Identify which cell holds the provided text, then report its [x, y] central coordinate. 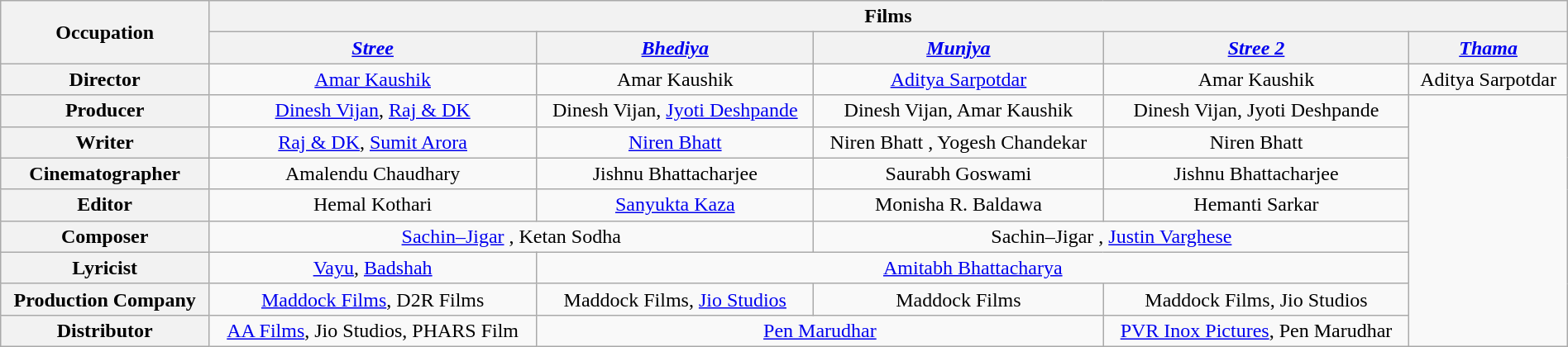
Maddock Films, D2R Films [373, 299]
Stree 2 [1256, 48]
Hemal Kothari [373, 205]
Thama [1489, 48]
Bhediya [675, 48]
Sachin–Jigar , Justin Varghese [1111, 236]
Sanyukta Kaza [675, 205]
Editor [105, 205]
Amitabh Bhattacharya [973, 268]
Hemanti Sarkar [1256, 205]
Niren Bhatt , Yogesh Chandekar [958, 142]
Writer [105, 142]
Composer [105, 236]
Films [888, 17]
Lyricist [105, 268]
AA Films, Jio Studios, PHARS Film [373, 330]
Stree [373, 48]
Occupation [105, 32]
Dinesh Vijan, Amar Kaushik [958, 111]
PVR Inox Pictures, Pen Marudhar [1256, 330]
Distributor [105, 330]
Monisha R. Baldawa [958, 205]
Dinesh Vijan, Raj & DK [373, 111]
Production Company [105, 299]
Sachin–Jigar , Ketan Sodha [511, 236]
Cinematographer [105, 173]
Pen Marudhar [820, 330]
Munjya [958, 48]
Saurabh Goswami [958, 173]
Producer [105, 111]
Vayu, Badshah [373, 268]
Maddock Films [958, 299]
Director [105, 79]
Raj & DK, Sumit Arora [373, 142]
Amalendu Chaudhary [373, 173]
